Pinpoint the cell where the given text exists, returning its (X, Y) midpoint coordinate. 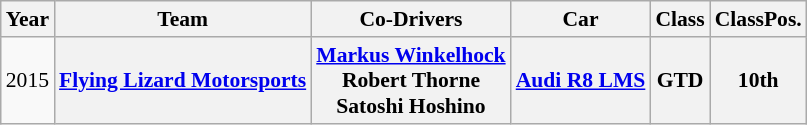
GTD (680, 80)
Team (182, 19)
Car (581, 19)
Year (28, 19)
ClassPos. (758, 19)
Co-Drivers (410, 19)
Flying Lizard Motorsports (182, 80)
10th (758, 80)
Audi R8 LMS (581, 80)
Class (680, 19)
Markus Winkelhock Robert Thorne Satoshi Hoshino (410, 80)
2015 (28, 80)
